Return the (x, y) coordinate for the center point of the cell that contains the specified text.  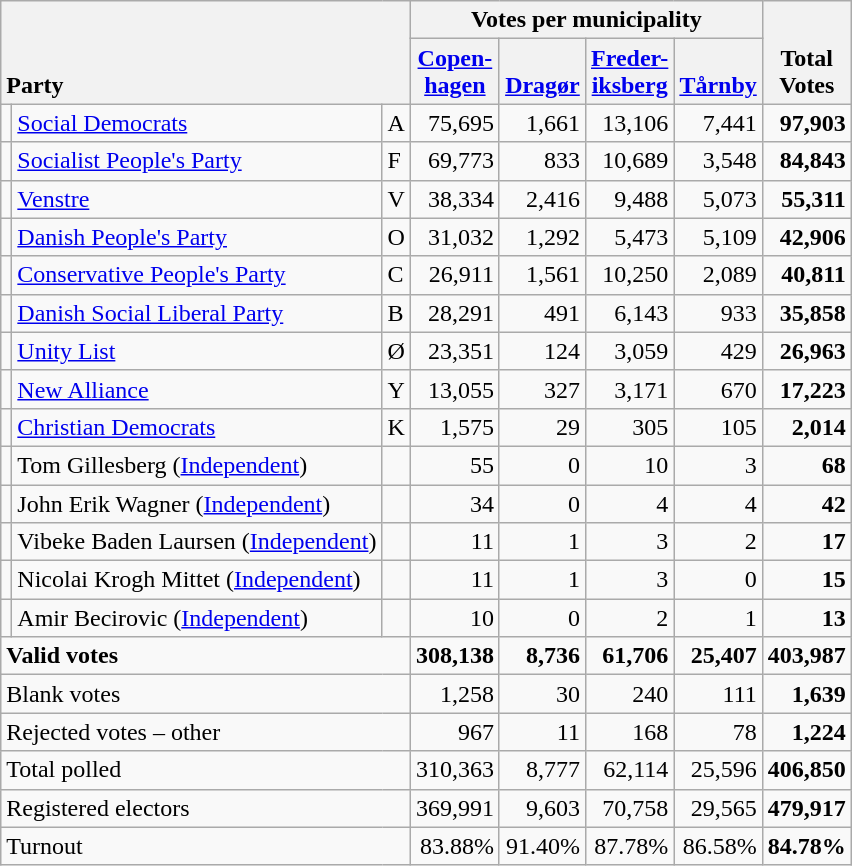
9,488 (629, 199)
Party (206, 52)
5,073 (718, 199)
1,639 (806, 694)
833 (542, 161)
25,596 (718, 770)
97,903 (806, 123)
Dragør (542, 72)
Tårnby (718, 72)
2,014 (806, 427)
62,114 (629, 770)
26,963 (806, 351)
Turnout (206, 846)
Danish Social Liberal Party (197, 313)
25,407 (718, 656)
40,811 (806, 275)
23,351 (454, 351)
Y (396, 389)
17 (806, 542)
Valid votes (206, 656)
10,689 (629, 161)
327 (542, 389)
61,706 (629, 656)
29 (542, 427)
Vibeke Baden Laursen (Independent) (197, 542)
28,291 (454, 313)
403,987 (806, 656)
87.78% (629, 846)
17,223 (806, 389)
29,565 (718, 808)
78 (718, 732)
124 (542, 351)
Social Democrats (197, 123)
670 (718, 389)
240 (629, 694)
105 (718, 427)
8,777 (542, 770)
B (396, 313)
Christian Democrats (197, 427)
3,171 (629, 389)
8,736 (542, 656)
42 (806, 503)
Venstre (197, 199)
69,773 (454, 161)
42,906 (806, 237)
84,843 (806, 161)
26,911 (454, 275)
13,055 (454, 389)
86.58% (718, 846)
479,917 (806, 808)
967 (454, 732)
369,991 (454, 808)
Danish People's Party (197, 237)
John Erik Wagner (Independent) (197, 503)
Registered electors (206, 808)
1,258 (454, 694)
1,561 (542, 275)
New Alliance (197, 389)
310,363 (454, 770)
Nicolai Krogh Mittet (Independent) (197, 580)
5,473 (629, 237)
5,109 (718, 237)
Total polled (206, 770)
Tom Gillesberg (Independent) (197, 465)
308,138 (454, 656)
Total Votes (806, 52)
Amir Becirovic (Independent) (197, 618)
3,548 (718, 161)
1,661 (542, 123)
Socialist People's Party (197, 161)
V (396, 199)
75,695 (454, 123)
C (396, 275)
15 (806, 580)
84.78% (806, 846)
7,441 (718, 123)
429 (718, 351)
35,858 (806, 313)
55 (454, 465)
6,143 (629, 313)
Conservative People's Party (197, 275)
Rejected votes – other (206, 732)
38,334 (454, 199)
1,292 (542, 237)
31,032 (454, 237)
10,250 (629, 275)
111 (718, 694)
13 (806, 618)
K (396, 427)
F (396, 161)
A (396, 123)
O (396, 237)
Blank votes (206, 694)
3,059 (629, 351)
1,575 (454, 427)
406,850 (806, 770)
168 (629, 732)
305 (629, 427)
91.40% (542, 846)
Ø (396, 351)
83.88% (454, 846)
2,089 (718, 275)
70,758 (629, 808)
9,603 (542, 808)
491 (542, 313)
2,416 (542, 199)
68 (806, 465)
30 (542, 694)
933 (718, 313)
Votes per municipality (586, 20)
Unity List (197, 351)
55,311 (806, 199)
Copen- hagen (454, 72)
13,106 (629, 123)
1,224 (806, 732)
34 (454, 503)
Freder- iksberg (629, 72)
